Pinpoint the cell where the given text exists, returning its (X, Y) midpoint coordinate. 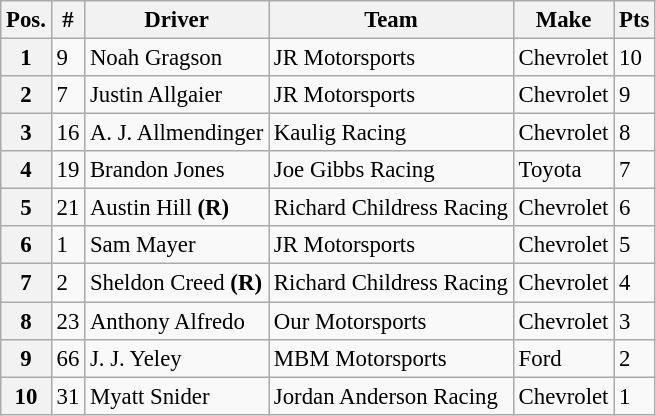
Myatt Snider (177, 396)
Justin Allgaier (177, 95)
66 (68, 358)
21 (68, 208)
Driver (177, 20)
Our Motorsports (392, 321)
19 (68, 170)
A. J. Allmendinger (177, 133)
Ford (563, 358)
Anthony Alfredo (177, 321)
Jordan Anderson Racing (392, 396)
Team (392, 20)
Kaulig Racing (392, 133)
Pts (634, 20)
Sam Mayer (177, 245)
J. J. Yeley (177, 358)
Toyota (563, 170)
31 (68, 396)
Pos. (26, 20)
Sheldon Creed (R) (177, 283)
# (68, 20)
16 (68, 133)
23 (68, 321)
Joe Gibbs Racing (392, 170)
Make (563, 20)
MBM Motorsports (392, 358)
Brandon Jones (177, 170)
Noah Gragson (177, 58)
Austin Hill (R) (177, 208)
